For the text-containing cell, return its midpoint in (X, Y) coordinate format. 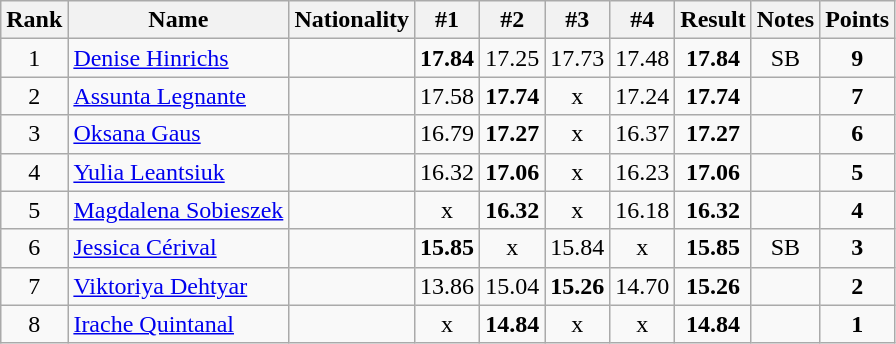
15.04 (512, 286)
Assunta Legnante (178, 96)
9 (858, 58)
Magdalena Sobieszek (178, 210)
17.24 (642, 96)
Denise Hinrichs (178, 58)
Irache Quintanal (178, 324)
#4 (642, 20)
Nationality (352, 20)
16.18 (642, 210)
15.84 (578, 248)
Name (178, 20)
Jessica Cérival (178, 248)
Viktoriya Dehtyar (178, 286)
#2 (512, 20)
14.70 (642, 286)
16.37 (642, 134)
#3 (578, 20)
Result (713, 20)
17.58 (448, 96)
#1 (448, 20)
16.23 (642, 172)
Yulia Leantsiuk (178, 172)
Rank (34, 20)
Oksana Gaus (178, 134)
17.48 (642, 58)
Notes (785, 20)
17.25 (512, 58)
13.86 (448, 286)
17.73 (578, 58)
16.79 (448, 134)
8 (34, 324)
Points (858, 20)
